Extract the [x, y] coordinate from the center of the cell holding the provided text.  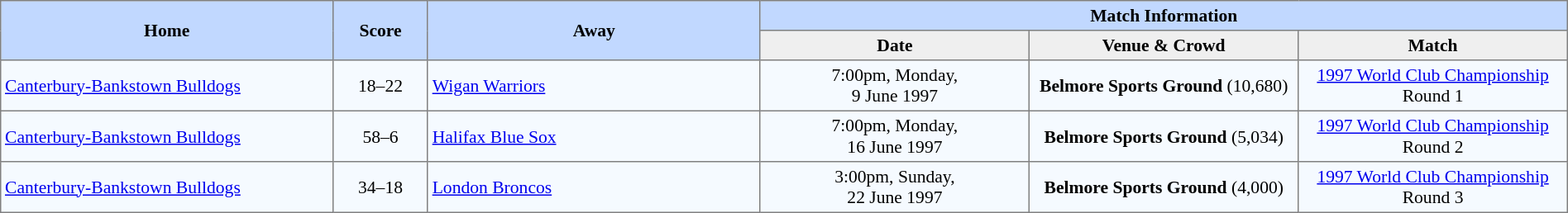
Score [380, 31]
Wigan Warriors [594, 86]
Halifax Blue Sox [594, 136]
Date [895, 45]
18–22 [380, 86]
34–18 [380, 187]
Venue & Crowd [1164, 45]
7:00pm, Monday,16 June 1997 [895, 136]
Away [594, 31]
1997 World Club ChampionshipRound 1 [1432, 86]
Match [1432, 45]
Home [167, 31]
7:00pm, Monday,9 June 1997 [895, 86]
London Broncos [594, 187]
58–6 [380, 136]
3:00pm, Sunday,22 June 1997 [895, 187]
Belmore Sports Ground (5,034) [1164, 136]
Belmore Sports Ground (10,680) [1164, 86]
Match Information [1164, 16]
1997 World Club ChampionshipRound 3 [1432, 187]
Belmore Sports Ground (4,000) [1164, 187]
1997 World Club ChampionshipRound 2 [1432, 136]
